For the text-containing cell, return its midpoint in (x, y) coordinate format. 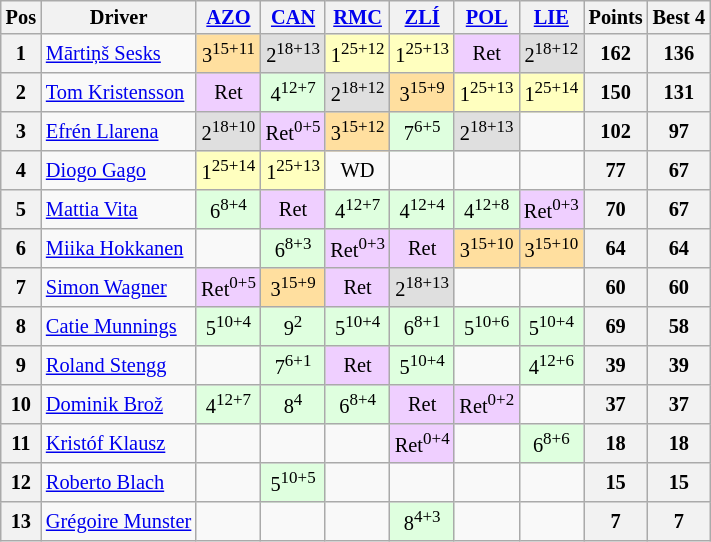
5 (21, 210)
84 (294, 404)
68+1 (422, 326)
Tom Kristensson (118, 92)
Simon Wagner (118, 288)
8 (21, 326)
Roberto Blach (118, 482)
510+5 (294, 482)
LIE (552, 17)
69 (616, 326)
Mārtiņš Sesks (118, 54)
ZLÍ (422, 17)
102 (616, 132)
POL (486, 17)
92 (294, 326)
AZO (228, 17)
68+3 (294, 248)
Diogo Gago (118, 170)
13 (21, 520)
76+1 (294, 366)
315+11 (228, 54)
70 (616, 210)
510+6 (486, 326)
Catie Munnings (118, 326)
9 (21, 366)
58 (679, 326)
68+6 (552, 444)
Mattia Vita (118, 210)
Roland Stengg (118, 366)
Best 4 (679, 17)
Grégoire Munster (118, 520)
77 (616, 170)
Miika Hokkanen (118, 248)
412+8 (486, 210)
162 (616, 54)
Points (616, 17)
WD (358, 170)
136 (679, 54)
76+5 (422, 132)
412+4 (422, 210)
Pos (21, 17)
84+3 (422, 520)
412+6 (552, 366)
CAN (294, 17)
12 (21, 482)
Ret0+2 (486, 404)
3 (21, 132)
10 (21, 404)
4 (21, 170)
125+12 (358, 54)
150 (616, 92)
131 (679, 92)
315+12 (358, 132)
2 (21, 92)
RMC (358, 17)
Dominik Brož (118, 404)
1 (21, 54)
97 (679, 132)
6 (21, 248)
Ret0+4 (422, 444)
218+10 (228, 132)
11 (21, 444)
Kristóf Klausz (118, 444)
Efrén Llarena (118, 132)
Driver (118, 17)
